Capture the cell that displays the provided text and extract its [x, y] central coordinate. 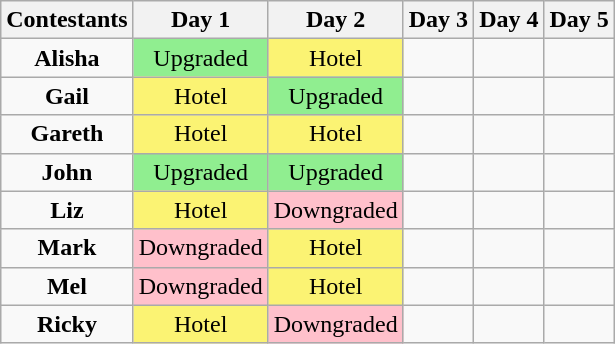
Day 3 [438, 20]
Contestants [67, 20]
Mark [67, 248]
John [67, 172]
Liz [67, 210]
Alisha [67, 58]
Day 4 [509, 20]
Day 1 [200, 20]
Day 5 [579, 20]
Mel [67, 286]
Ricky [67, 324]
Gail [67, 96]
Day 2 [336, 20]
Gareth [67, 134]
